Search for the cell housing the specified text and yield its [X, Y] center coordinate. 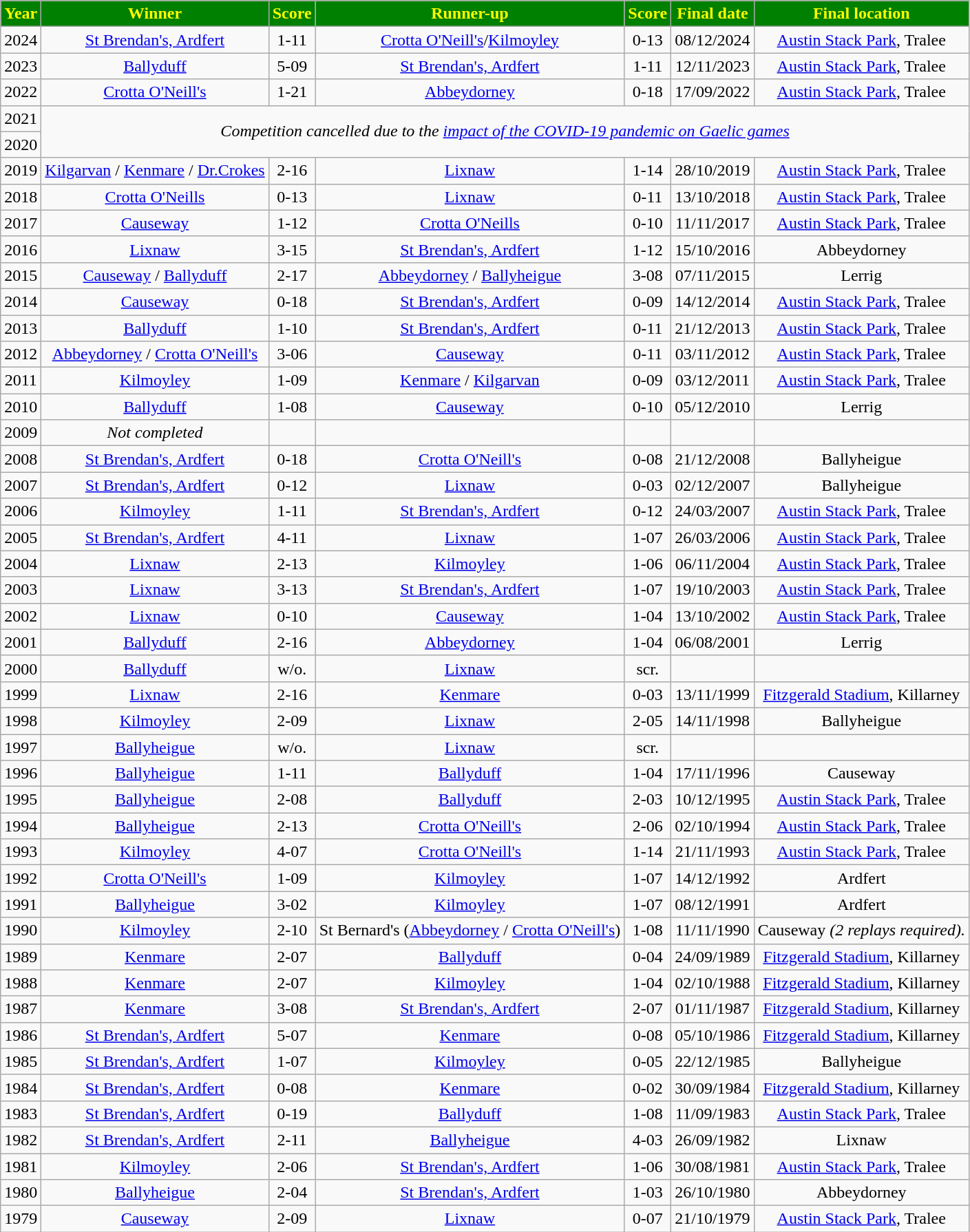
1995 [21, 800]
26/03/2006 [713, 538]
13/10/2002 [713, 616]
01/11/1987 [713, 1009]
1996 [21, 774]
1990 [21, 931]
2021 [21, 118]
Kenmare / Kilgarvan [470, 381]
1981 [21, 1167]
1987 [21, 1009]
2020 [21, 145]
14/12/1992 [713, 878]
11/11/1990 [713, 931]
0-04 [648, 957]
1998 [21, 721]
Not completed [155, 433]
28/10/2019 [713, 171]
2001 [21, 642]
1994 [21, 826]
2011 [21, 381]
1988 [21, 983]
Kilgarvan / Kenmare / Dr.Crokes [155, 171]
21/12/2008 [713, 459]
1982 [21, 1140]
06/08/2001 [713, 642]
2024 [21, 40]
2-17 [292, 275]
02/10/1988 [713, 983]
2-04 [292, 1193]
2-03 [648, 800]
12/11/2023 [713, 66]
Competition cancelled due to the impact of the COVID-19 pandemic on Gaelic games [505, 131]
22/12/1985 [713, 1061]
1999 [21, 694]
19/10/2003 [713, 590]
0-05 [648, 1061]
24/09/1989 [713, 957]
2019 [21, 171]
2017 [21, 223]
1991 [21, 904]
5-09 [292, 66]
2004 [21, 564]
2014 [21, 301]
Causeway / Ballyduff [155, 275]
3-15 [292, 249]
Abbeydorney / Ballyheigue [470, 275]
0-07 [648, 1219]
14/11/1998 [713, 721]
1985 [21, 1061]
Winner [155, 14]
2000 [21, 668]
1-03 [648, 1193]
2018 [21, 197]
17/11/1996 [713, 774]
2-08 [292, 800]
Year [21, 14]
2015 [21, 275]
03/12/2011 [713, 381]
2006 [21, 511]
2010 [21, 407]
2013 [21, 328]
St Bernard's (Abbeydorney / Crotta O'Neill's) [470, 931]
3-02 [292, 904]
3-06 [292, 354]
1-21 [292, 92]
26/09/1982 [713, 1140]
2023 [21, 66]
2-05 [648, 721]
Runner-up [470, 14]
05/10/1986 [713, 1035]
2002 [21, 616]
1984 [21, 1087]
1-10 [292, 328]
0-02 [648, 1087]
1993 [21, 852]
17/09/2022 [713, 92]
07/11/2015 [713, 275]
1989 [21, 957]
Final date [713, 14]
05/12/2010 [713, 407]
06/11/2004 [713, 564]
0-19 [292, 1114]
2-10 [292, 931]
30/08/1981 [713, 1167]
08/12/2024 [713, 40]
Causeway (2 replays required). [861, 931]
2009 [21, 433]
1983 [21, 1114]
08/12/1991 [713, 904]
1980 [21, 1193]
2005 [21, 538]
1986 [21, 1035]
13/10/2018 [713, 197]
11/11/2017 [713, 223]
15/10/2016 [713, 249]
21/11/1993 [713, 852]
21/12/2013 [713, 328]
30/09/1984 [713, 1087]
02/10/1994 [713, 826]
24/03/2007 [713, 511]
2022 [21, 92]
1997 [21, 747]
4-07 [292, 852]
2-11 [292, 1140]
2007 [21, 485]
Abbeydorney / Crotta O'Neill's [155, 354]
4-03 [648, 1140]
5-07 [292, 1035]
2012 [21, 354]
26/10/1980 [713, 1193]
21/10/1979 [713, 1219]
2016 [21, 249]
1992 [21, 878]
13/11/1999 [713, 694]
2003 [21, 590]
4-11 [292, 538]
Crotta O'Neill's/Kilmoyley [470, 40]
14/12/2014 [713, 301]
Final location [861, 14]
11/09/1983 [713, 1114]
03/11/2012 [713, 354]
1979 [21, 1219]
2008 [21, 459]
10/12/1995 [713, 800]
3-13 [292, 590]
02/12/2007 [713, 485]
